Provide the [X, Y] coordinate of the cell's center where the given text is located.  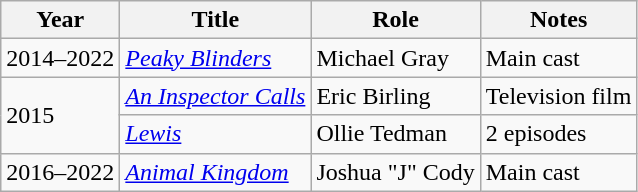
Notes [558, 20]
2016–2022 [60, 172]
Michael Gray [396, 58]
2014–2022 [60, 58]
2 episodes [558, 134]
Role [396, 20]
Television film [558, 96]
Lewis [216, 134]
2015 [60, 115]
Eric Birling [396, 96]
Title [216, 20]
Peaky Blinders [216, 58]
Ollie Tedman [396, 134]
An Inspector Calls [216, 96]
Joshua "J" Cody [396, 172]
Animal Kingdom [216, 172]
Year [60, 20]
